Find where the given text appears and provide that cell's center as (x, y) coordinate. 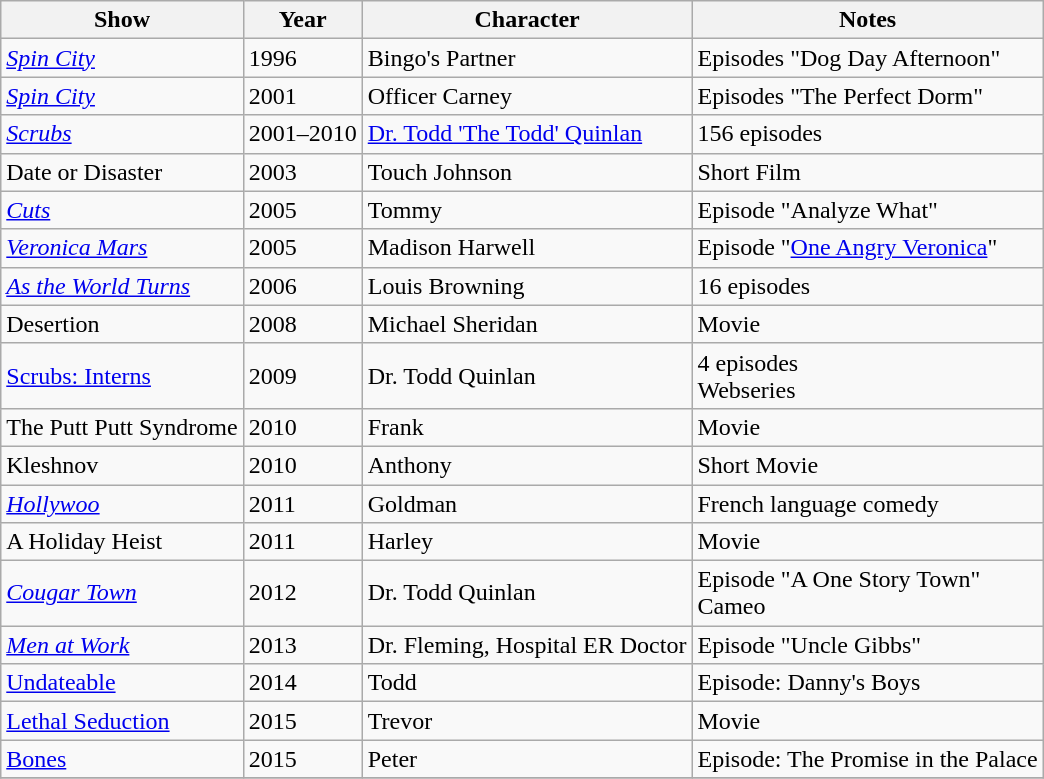
Touch Johnson (527, 172)
Short Movie (868, 465)
Episode "One Angry Veronica" (868, 248)
2001–2010 (302, 134)
16 episodes (868, 286)
Kleshnov (122, 465)
Tommy (527, 210)
Episode "Uncle Gibbs" (868, 645)
Notes (868, 20)
Lethal Seduction (122, 721)
Episode: Danny's Boys (868, 683)
Officer Carney (527, 96)
2013 (302, 645)
Desertion (122, 324)
2012 (302, 594)
4 episodes Webseries (868, 376)
Character (527, 20)
Scrubs: Interns (122, 376)
Year (302, 20)
2003 (302, 172)
Trevor (527, 721)
Scrubs (122, 134)
A Holiday Heist (122, 542)
Anthony (527, 465)
Episode "Analyze What" (868, 210)
2014 (302, 683)
2009 (302, 376)
Hollywoo (122, 503)
Veronica Mars (122, 248)
Louis Browning (527, 286)
Goldman (527, 503)
2008 (302, 324)
French language comedy (868, 503)
1996 (302, 58)
156 episodes (868, 134)
Dr. Todd 'The Todd' Quinlan (527, 134)
Episodes "The Perfect Dorm" (868, 96)
The Putt Putt Syndrome (122, 427)
Men at Work (122, 645)
Episode: The Promise in the Palace (868, 759)
Cuts (122, 210)
Date or Disaster (122, 172)
Harley (527, 542)
2006 (302, 286)
Peter (527, 759)
Frank (527, 427)
Undateable (122, 683)
As the World Turns (122, 286)
Short Film (868, 172)
Show (122, 20)
Cougar Town (122, 594)
Dr. Fleming, Hospital ER Doctor (527, 645)
Michael Sheridan (527, 324)
2001 (302, 96)
Todd (527, 683)
Bingo's Partner (527, 58)
Bones (122, 759)
Episode "A One Story Town" Cameo (868, 594)
Episodes "Dog Day Afternoon" (868, 58)
Madison Harwell (527, 248)
